Provide the (X, Y) coordinate of the cell's center where the given text is located.  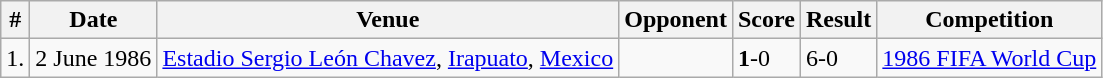
1-0 (766, 58)
Venue (388, 20)
Date (94, 20)
Competition (990, 20)
Estadio Sergio León Chavez, Irapuato, Mexico (388, 58)
Opponent (676, 20)
Score (766, 20)
2 June 1986 (94, 58)
6-0 (838, 58)
1986 FIFA World Cup (990, 58)
1. (16, 58)
Result (838, 20)
# (16, 20)
